Find where the given text appears and provide that cell's center as [x, y] coordinate. 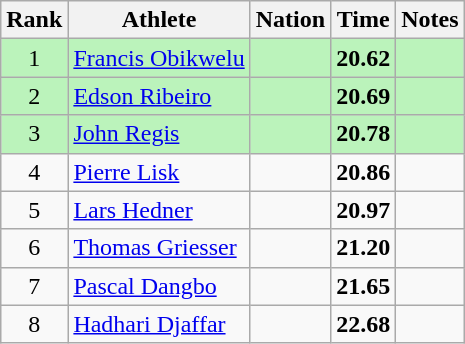
Francis Obikwelu [159, 58]
John Regis [159, 134]
Pierre Lisk [159, 172]
Athlete [159, 20]
Rank [34, 20]
22.68 [364, 324]
2 [34, 96]
Edson Ribeiro [159, 96]
1 [34, 58]
4 [34, 172]
Lars Hedner [159, 210]
Nation [290, 20]
20.86 [364, 172]
Time [364, 20]
7 [34, 286]
20.78 [364, 134]
Pascal Dangbo [159, 286]
21.65 [364, 286]
5 [34, 210]
6 [34, 248]
20.97 [364, 210]
21.20 [364, 248]
20.62 [364, 58]
3 [34, 134]
Notes [430, 20]
20.69 [364, 96]
Hadhari Djaffar [159, 324]
8 [34, 324]
Thomas Griesser [159, 248]
